For the text-containing cell, return its midpoint in [X, Y] coordinate format. 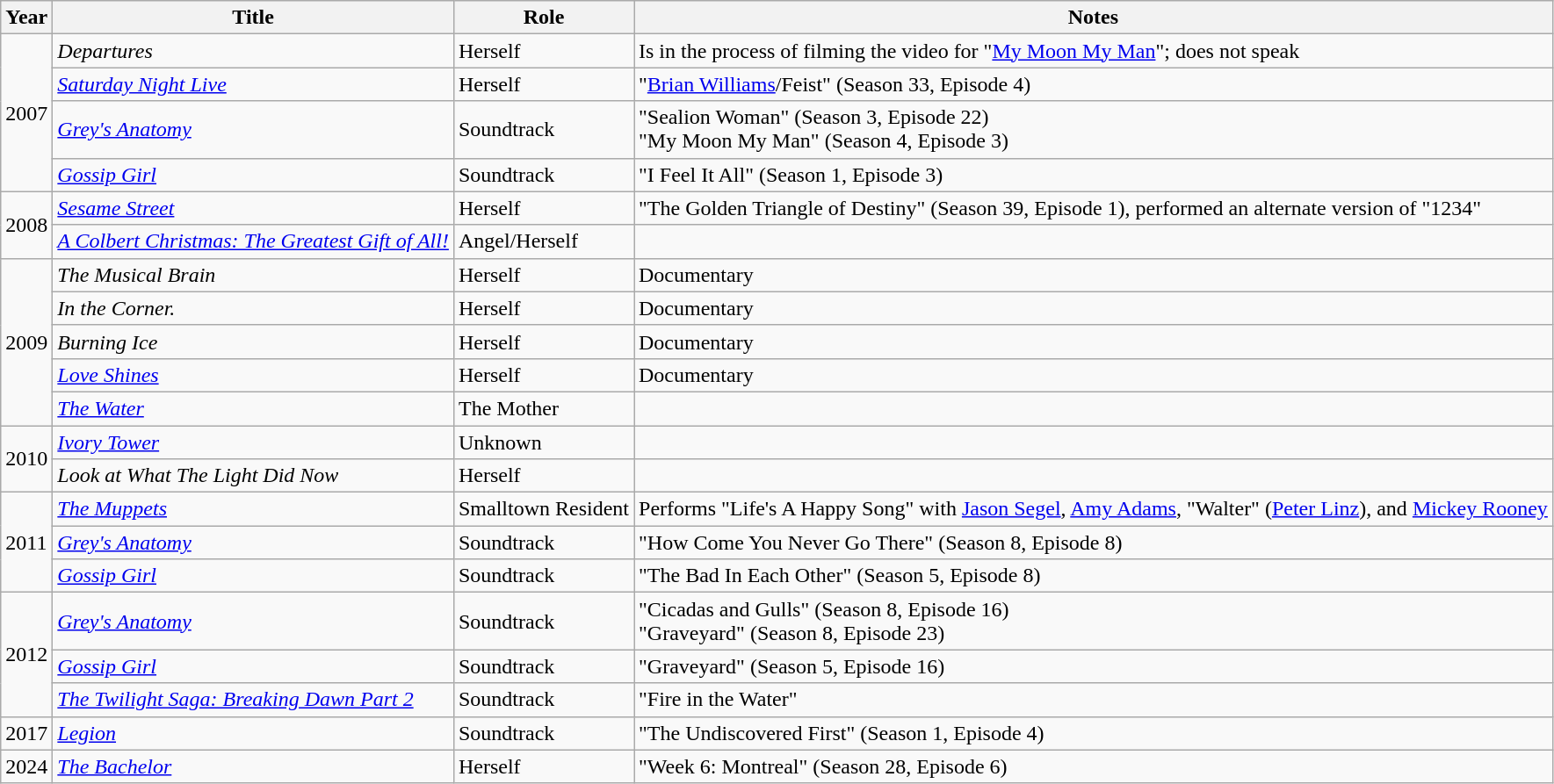
The Musical Brain [253, 275]
"Fire in the Water" [1094, 700]
"How Come You Never Go There" (Season 8, Episode 8) [1094, 543]
Performs "Life's A Happy Song" with Jason Segel, Amy Adams, "Walter" (Peter Linz), and Mickey Rooney [1094, 509]
"The Golden Triangle of Destiny" (Season 39, Episode 1), performed an alternate version of "1234" [1094, 208]
A Colbert Christmas: The Greatest Gift of All! [253, 241]
2011 [26, 543]
Angel/Herself [543, 241]
Unknown [543, 442]
In the Corner. [253, 308]
2008 [26, 225]
Year [26, 18]
Is in the process of filming the video for "My Moon My Man"; does not speak [1094, 51]
The Twilight Saga: Breaking Dawn Part 2 [253, 700]
Ivory Tower [253, 442]
Burning Ice [253, 342]
"Week 6: Montreal" (Season 28, Episode 6) [1094, 766]
"The Undiscovered First" (Season 1, Episode 4) [1094, 733]
2012 [26, 655]
"The Bad In Each Other" (Season 5, Episode 8) [1094, 576]
The Water [253, 408]
Smalltown Resident [543, 509]
2017 [26, 733]
The Mother [543, 408]
"Graveyard" (Season 5, Episode 16) [1094, 666]
2010 [26, 458]
2007 [26, 112]
Title [253, 18]
The Muppets [253, 509]
Saturday Night Live [253, 84]
2024 [26, 766]
"Brian Williams/Feist" (Season 33, Episode 4) [1094, 84]
Love Shines [253, 375]
The Bachelor [253, 766]
2009 [26, 342]
"I Feel It All" (Season 1, Episode 3) [1094, 175]
"Sealion Woman" (Season 3, Episode 22)"My Moon My Man" (Season 4, Episode 3) [1094, 130]
Look at What The Light Did Now [253, 476]
Role [543, 18]
Notes [1094, 18]
"Cicadas and Gulls" (Season 8, Episode 16)"Graveyard" (Season 8, Episode 23) [1094, 622]
Departures [253, 51]
Sesame Street [253, 208]
Legion [253, 733]
